Capture the cell that displays the provided text and extract its [X, Y] central coordinate. 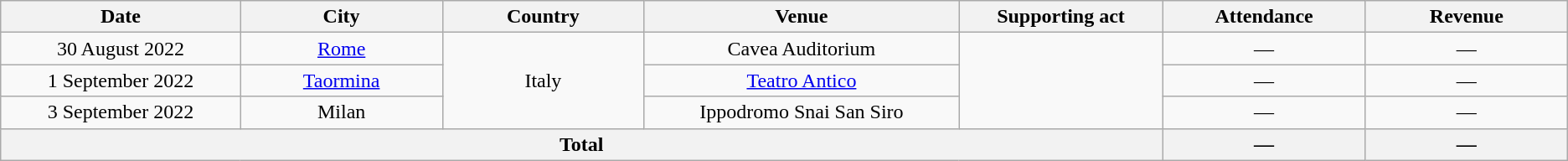
Ippodromo Snai San Siro [802, 112]
3 September 2022 [121, 112]
Date [121, 17]
Rome [342, 49]
Supporting act [1060, 17]
Teatro Antico [802, 80]
Venue [802, 17]
Attendance [1265, 17]
Total [581, 144]
City [342, 17]
Italy [543, 80]
Taormina [342, 80]
1 September 2022 [121, 80]
Milan [342, 112]
30 August 2022 [121, 49]
Cavea Auditorium [802, 49]
Country [543, 17]
Revenue [1466, 17]
